Extract the (X, Y) coordinate from the center of the cell holding the provided text.  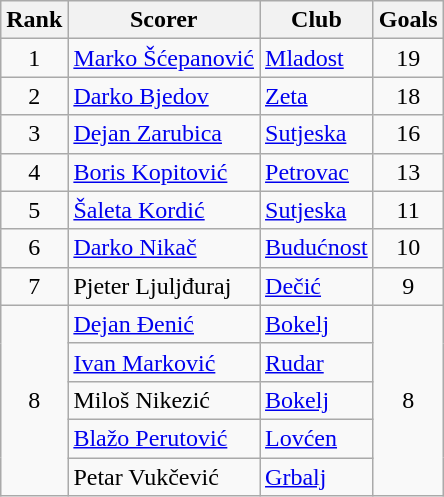
2 (34, 96)
Šaleta Kordić (164, 210)
Marko Šćepanović (164, 58)
Budućnost (317, 248)
Rank (34, 20)
11 (408, 210)
18 (408, 96)
Miloš Nikezić (164, 400)
16 (408, 134)
Petar Vukčević (164, 477)
Grbalj (317, 477)
Dečić (317, 286)
7 (34, 286)
Boris Kopitović (164, 172)
Lovćen (317, 438)
Mladost (317, 58)
Ivan Marković (164, 362)
Goals (408, 20)
13 (408, 172)
Dejan Đenić (164, 324)
5 (34, 210)
9 (408, 286)
Darko Nikač (164, 248)
Petrovac (317, 172)
Dejan Zarubica (164, 134)
Blažo Perutović (164, 438)
6 (34, 248)
Rudar (317, 362)
3 (34, 134)
10 (408, 248)
Club (317, 20)
1 (34, 58)
Zeta (317, 96)
Pjeter Ljuljđuraj (164, 286)
Darko Bjedov (164, 96)
Scorer (164, 20)
19 (408, 58)
4 (34, 172)
